For the text-containing cell, return its midpoint in [x, y] coordinate format. 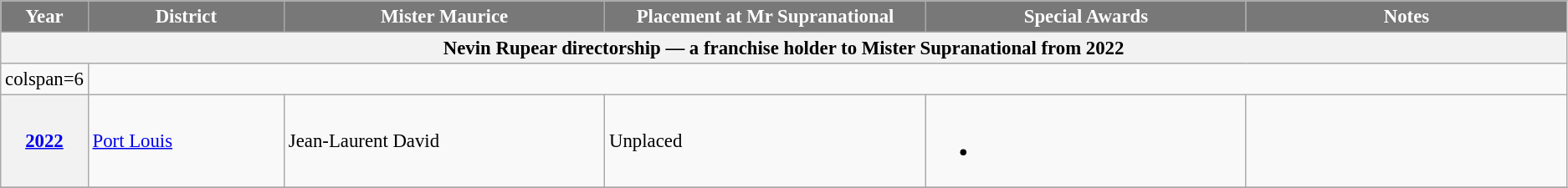
Mister Maurice [445, 17]
Year [44, 17]
Placement at Mr Supranational [766, 17]
Special Awards [1086, 17]
Nevin Rupear directorship — a franchise holder to Mister Supranational from 2022 [784, 48]
Notes [1406, 17]
2022 [44, 141]
Jean-Laurent David [445, 141]
District [186, 17]
Port Louis [186, 141]
colspan=6 [44, 79]
Unplaced [766, 141]
